Find where the given text appears and provide that cell's center as (X, Y) coordinate. 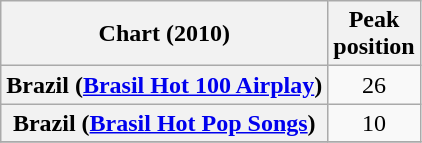
Brazil (Brasil Hot 100 Airplay) (164, 85)
Brazil (Brasil Hot Pop Songs) (164, 123)
26 (374, 85)
Peakposition (374, 34)
10 (374, 123)
Chart (2010) (164, 34)
